Locate the cell with the specified text and output its (x, y) center coordinate. 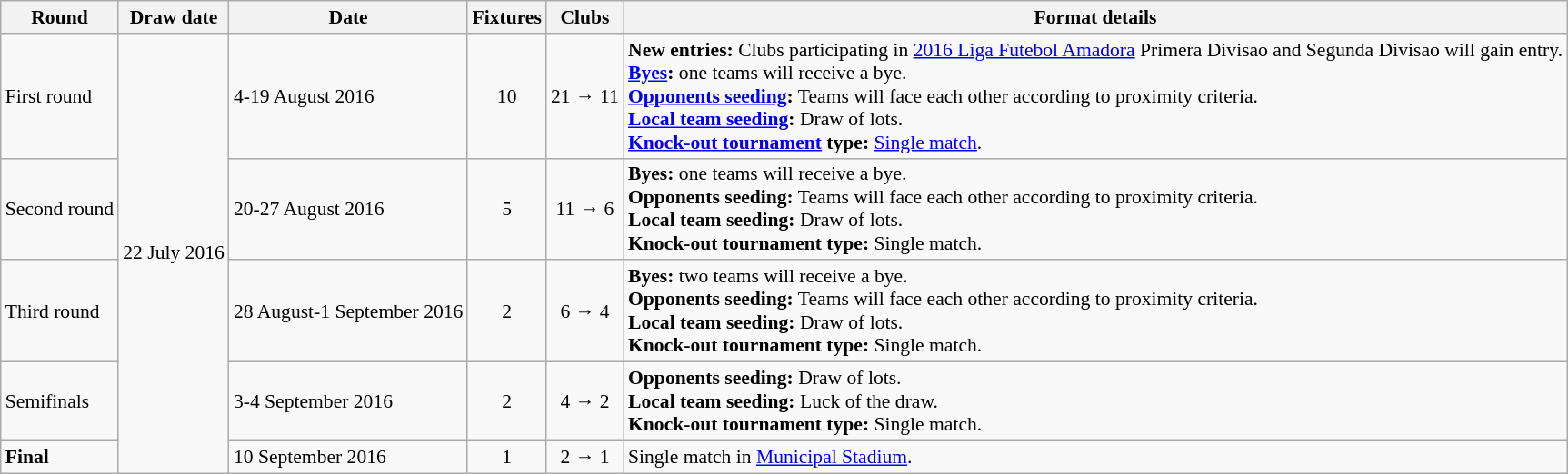
Fixtures (506, 17)
Single match in Municipal Stadium. (1095, 457)
4-19 August 2016 (349, 96)
3-4 September 2016 (349, 401)
Second round (60, 209)
2 → 1 (585, 457)
10 (506, 96)
11 → 6 (585, 209)
Format details (1095, 17)
Date (349, 17)
Opponents seeding: Draw of lots.Local team seeding: Luck of the draw.Knock-out tournament type: Single match. (1095, 401)
Semifinals (60, 401)
22 July 2016 (174, 253)
20-27 August 2016 (349, 209)
28 August-1 September 2016 (349, 311)
10 September 2016 (349, 457)
5 (506, 209)
Draw date (174, 17)
Clubs (585, 17)
Round (60, 17)
4 → 2 (585, 401)
Third round (60, 311)
21 → 11 (585, 96)
Final (60, 457)
1 (506, 457)
6 → 4 (585, 311)
First round (60, 96)
